Detect which cell encompasses the target text, then output its (X, Y) center coordinate. 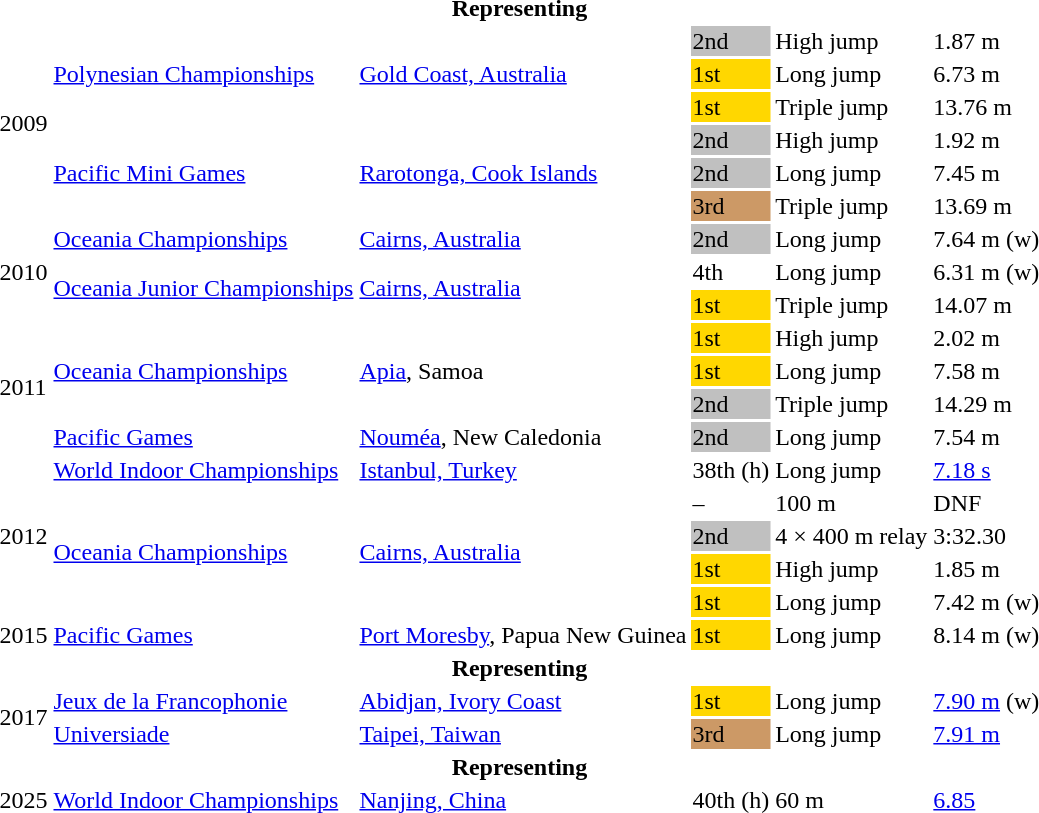
Oceania Junior Championships (204, 288)
4th (731, 272)
World Indoor Championships (204, 470)
Istanbul, Turkey (523, 470)
Polynesian Championships (204, 74)
– (731, 503)
Jeux de la Francophonie (204, 701)
Gold Coast, Australia (523, 74)
100 m (852, 503)
Rarotonga, Cook Islands (523, 173)
Abidjan, Ivory Coast (523, 701)
Port Moresby, Papua New Guinea (523, 635)
Universiade (204, 734)
Pacific Mini Games (204, 173)
4 × 400 m relay (852, 536)
Nouméa, New Caledonia (523, 437)
38th (h) (731, 470)
Taipei, Taiwan (523, 734)
Apia, Samoa (523, 371)
